Find where the given text appears and provide that cell's center as [X, Y] coordinate. 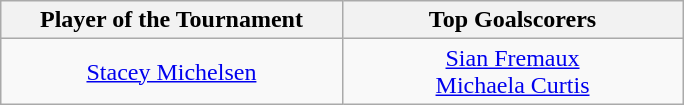
Stacey Michelsen [172, 72]
Sian Fremaux Michaela Curtis [512, 72]
Top Goalscorers [512, 20]
Player of the Tournament [172, 20]
